Pinpoint the cell where the given text exists, returning its (x, y) midpoint coordinate. 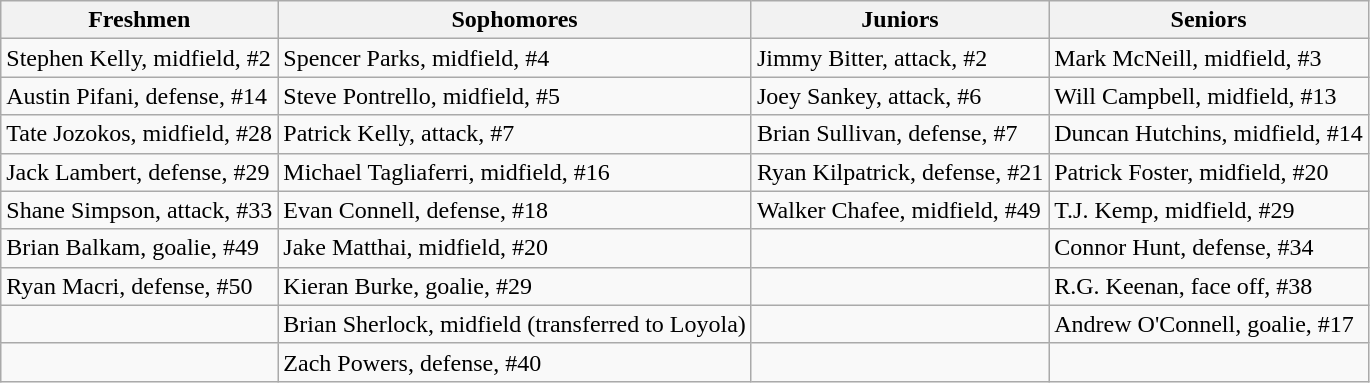
Duncan Hutchins, midfield, #14 (1209, 134)
Seniors (1209, 20)
T.J. Kemp, midfield, #29 (1209, 210)
Tate Jozokos, midfield, #28 (140, 134)
Jake Matthai, midfield, #20 (515, 248)
Jimmy Bitter, attack, #2 (900, 58)
Connor Hunt, defense, #34 (1209, 248)
Freshmen (140, 20)
Brian Sullivan, defense, #7 (900, 134)
Juniors (900, 20)
Joey Sankey, attack, #6 (900, 96)
Stephen Kelly, midfield, #2 (140, 58)
Austin Pifani, defense, #14 (140, 96)
Steve Pontrello, midfield, #5 (515, 96)
R.G. Keenan, face off, #38 (1209, 286)
Patrick Foster, midfield, #20 (1209, 172)
Will Campbell, midfield, #13 (1209, 96)
Ryan Macri, defense, #50 (140, 286)
Jack Lambert, defense, #29 (140, 172)
Sophomores (515, 20)
Spencer Parks, midfield, #4 (515, 58)
Brian Sherlock, midfield (transferred to Loyola) (515, 324)
Kieran Burke, goalie, #29 (515, 286)
Zach Powers, defense, #40 (515, 362)
Brian Balkam, goalie, #49 (140, 248)
Evan Connell, defense, #18 (515, 210)
Patrick Kelly, attack, #7 (515, 134)
Andrew O'Connell, goalie, #17 (1209, 324)
Walker Chafee, midfield, #49 (900, 210)
Ryan Kilpatrick, defense, #21 (900, 172)
Mark McNeill, midfield, #3 (1209, 58)
Shane Simpson, attack, #33 (140, 210)
Michael Tagliaferri, midfield, #16 (515, 172)
